Return [X, Y] of the center of cell containing provided text 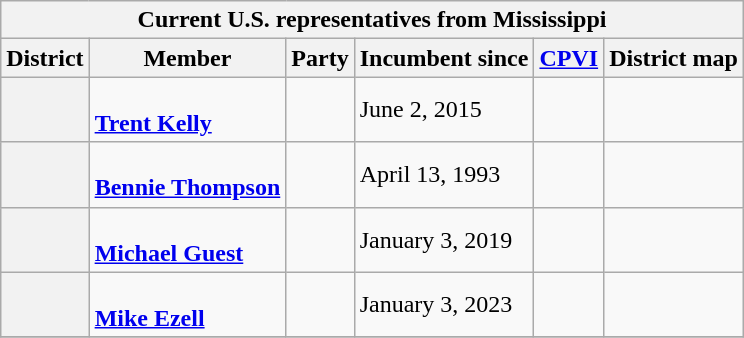
Trent Kelly [188, 110]
Michael Guest [188, 240]
Mike Ezell [188, 304]
June 2, 2015 [444, 110]
Party [320, 58]
Member [188, 58]
January 3, 2023 [444, 304]
January 3, 2019 [444, 240]
CPVI [569, 58]
District map [674, 58]
District [45, 58]
April 13, 1993 [444, 174]
Current U.S. representatives from Mississippi [372, 20]
Bennie Thompson [188, 174]
Incumbent since [444, 58]
